From the cell containing the given text, extract its center point as (x, y) coordinate. 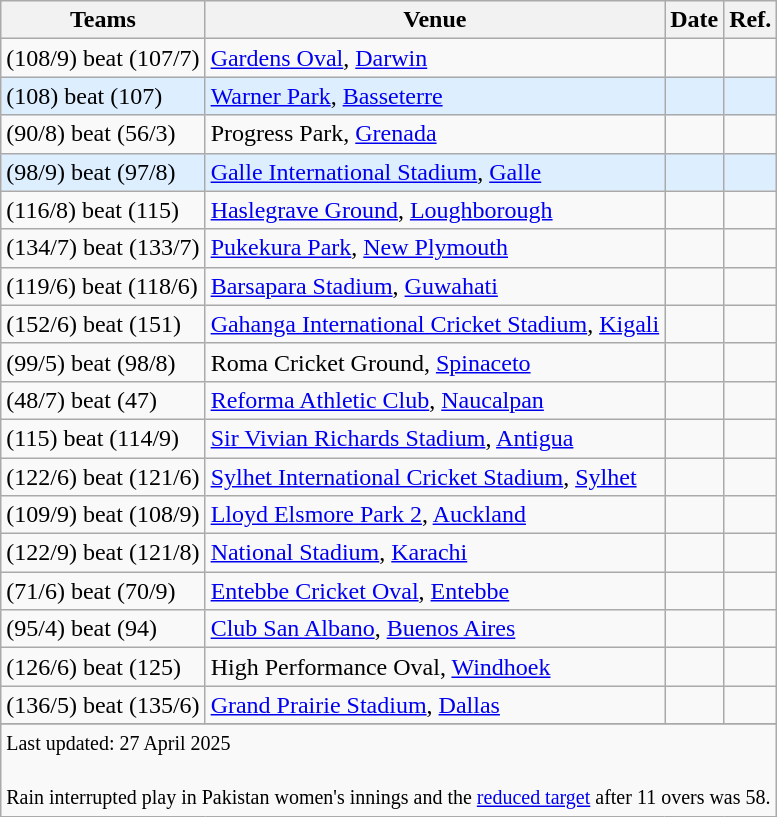
Date (694, 20)
(98/9) beat (97/8) (103, 172)
(99/5) beat (98/8) (103, 362)
Barsapara Stadium, Guwahati (435, 286)
Warner Park, Basseterre (435, 96)
Haslegrave Ground, Loughborough (435, 210)
Teams (103, 20)
(122/9) beat (121/8) (103, 553)
National Stadium, Karachi (435, 553)
Venue (435, 20)
(108) beat (107) (103, 96)
(116/8) beat (115) (103, 210)
(115) beat (114/9) (103, 438)
Club San Albano, Buenos Aires (435, 629)
Roma Cricket Ground, Spinaceto (435, 362)
(48/7) beat (47) (103, 400)
Ref. (750, 20)
Sir Vivian Richards Stadium, Antigua (435, 438)
Galle International Stadium, Galle (435, 172)
Last updated: 27 April 2025 Rain interrupted play in Pakistan women's innings and the reduced target after 11 overs was 58. (389, 770)
(95/4) beat (94) (103, 629)
Progress Park, Grenada (435, 134)
(122/6) beat (121/6) (103, 477)
(136/5) beat (135/6) (103, 705)
High Performance Oval, Windhoek (435, 667)
Gardens Oval, Darwin (435, 58)
(90/8) beat (56/3) (103, 134)
Entebbe Cricket Oval, Entebbe (435, 591)
Pukekura Park, New Plymouth (435, 248)
Gahanga International Cricket Stadium, Kigali (435, 324)
Lloyd Elsmore Park 2, Auckland (435, 515)
(71/6) beat (70/9) (103, 591)
Reforma Athletic Club, Naucalpan (435, 400)
Sylhet International Cricket Stadium, Sylhet (435, 477)
(126/6) beat (125) (103, 667)
(109/9) beat (108/9) (103, 515)
(152/6) beat (151) (103, 324)
(108/9) beat (107/7) (103, 58)
(119/6) beat (118/6) (103, 286)
(134/7) beat (133/7) (103, 248)
Grand Prairie Stadium, Dallas (435, 705)
